Extract the [x, y] coordinate from the center of the cell holding the provided text.  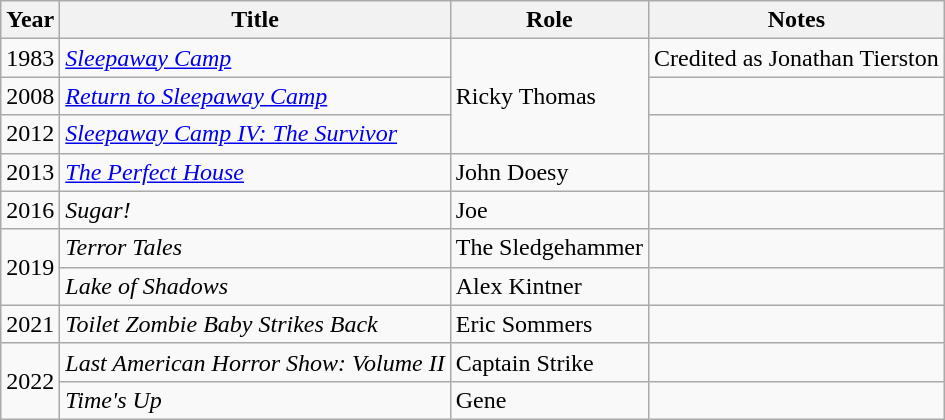
1983 [30, 58]
2021 [30, 324]
Role [549, 20]
Eric Sommers [549, 324]
Sleepaway Camp [255, 58]
Title [255, 20]
2019 [30, 267]
Captain Strike [549, 362]
Last American Horror Show: Volume II [255, 362]
John Doesy [549, 172]
Terror Tales [255, 248]
Sugar! [255, 210]
Gene [549, 400]
Notes [797, 20]
2013 [30, 172]
Sleepaway Camp IV: The Survivor [255, 134]
Ricky Thomas [549, 96]
Toilet Zombie Baby Strikes Back [255, 324]
Lake of Shadows [255, 286]
2022 [30, 381]
The Sledgehammer [549, 248]
Credited as Jonathan Tierston [797, 58]
2016 [30, 210]
2012 [30, 134]
2008 [30, 96]
The Perfect House [255, 172]
Time's Up [255, 400]
Year [30, 20]
Return to Sleepaway Camp [255, 96]
Alex Kintner [549, 286]
Joe [549, 210]
